Locate the cell with the specified text and output its [X, Y] center coordinate. 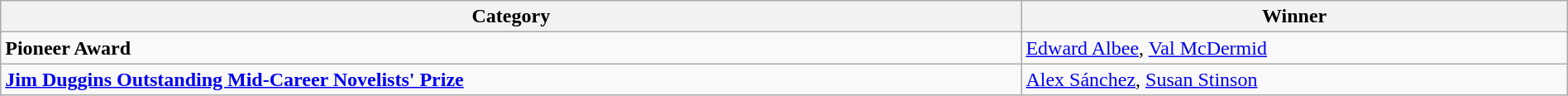
Edward Albee, Val McDermid [1294, 48]
Pioneer Award [511, 48]
Jim Duggins Outstanding Mid-Career Novelists' Prize [511, 79]
Winner [1294, 17]
Alex Sánchez, Susan Stinson [1294, 79]
Category [511, 17]
